Output the [x, y] coordinate of the center of the cell containing the given text.  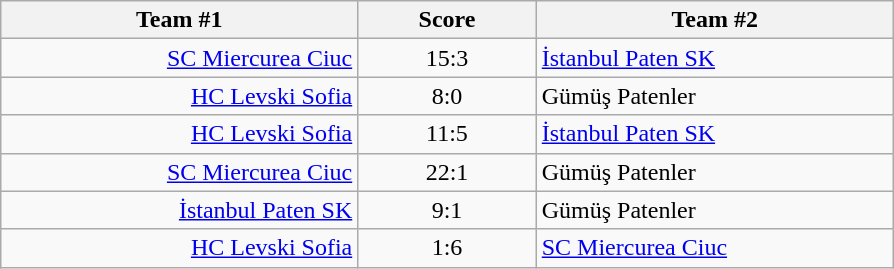
Team #2 [714, 20]
8:0 [447, 96]
11:5 [447, 134]
22:1 [447, 172]
Team #1 [180, 20]
Score [447, 20]
1:6 [447, 248]
15:3 [447, 58]
9:1 [447, 210]
